Output the (X, Y) coordinate of the center of the cell containing the given text.  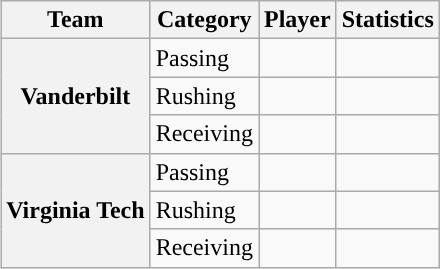
Team (76, 20)
Player (297, 20)
Category (204, 20)
Statistics (388, 20)
Virginia Tech (76, 210)
Vanderbilt (76, 96)
